Identify which cell holds the provided text, then report its [x, y] central coordinate. 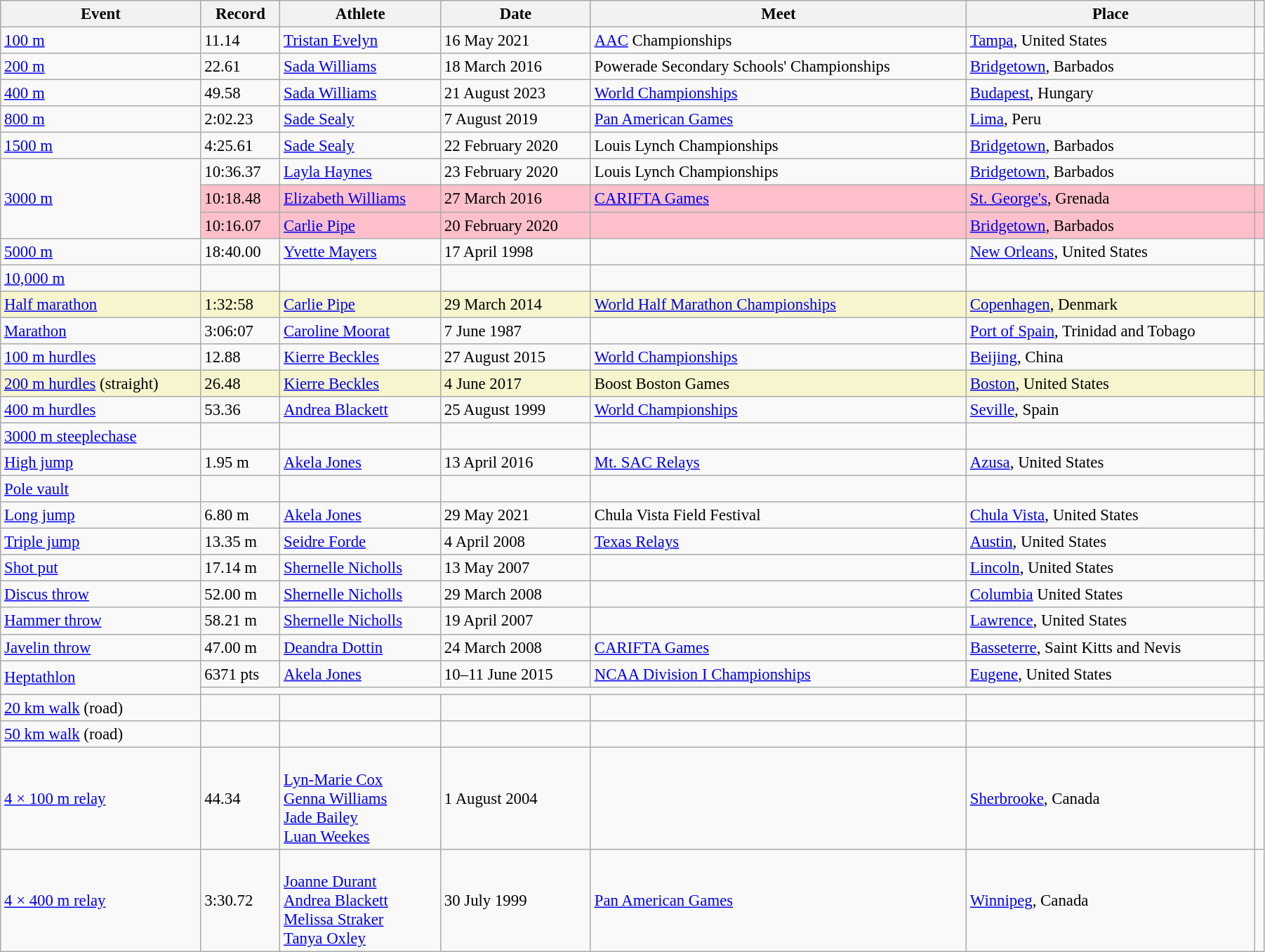
100 m [101, 41]
44.34 [240, 798]
Event [101, 14]
5000 m [101, 251]
Discus throw [101, 595]
13 April 2016 [516, 463]
29 March 2014 [516, 304]
53.36 [240, 410]
Javelin throw [101, 647]
1 August 2004 [516, 798]
6.80 m [240, 515]
7 June 1987 [516, 331]
7 August 2019 [516, 119]
800 m [101, 119]
1.95 m [240, 463]
18 March 2016 [516, 67]
10:18.48 [240, 199]
Athlete [361, 14]
4:25.61 [240, 146]
Lincoln, United States [1111, 568]
Long jump [101, 515]
Texas Relays [778, 542]
Layla Haynes [361, 172]
Chula Vista Field Festival [778, 515]
22 February 2020 [516, 146]
23 February 2020 [516, 172]
Winnipeg, Canada [1111, 901]
3:06:07 [240, 331]
17 April 1998 [516, 251]
200 m hurdles (straight) [101, 383]
4 × 100 m relay [101, 798]
Azusa, United States [1111, 463]
3:30.72 [240, 901]
29 March 2008 [516, 595]
Seville, Spain [1111, 410]
52.00 m [240, 595]
10,000 m [101, 278]
Tristan Evelyn [361, 41]
Half marathon [101, 304]
Shot put [101, 568]
4 × 400 m relay [101, 901]
Yvette Mayers [361, 251]
Eugene, United States [1111, 674]
Powerade Secondary Schools' Championships [778, 67]
Sherbrooke, Canada [1111, 798]
13 May 2007 [516, 568]
200 m [101, 67]
1:32:58 [240, 304]
St. George's, Grenada [1111, 199]
Lima, Peru [1111, 119]
49.58 [240, 93]
10:36.37 [240, 172]
Triple jump [101, 542]
100 m hurdles [101, 357]
22.61 [240, 67]
12.88 [240, 357]
30 July 1999 [516, 901]
2:02.23 [240, 119]
Chula Vista, United States [1111, 515]
Place [1111, 14]
Beijing, China [1111, 357]
Seidre Forde [361, 542]
4 April 2008 [516, 542]
Meet [778, 14]
Copenhagen, Denmark [1111, 304]
17.14 m [240, 568]
4 June 2017 [516, 383]
400 m [101, 93]
19 April 2007 [516, 621]
Port of Spain, Trinidad and Tobago [1111, 331]
Caroline Moorat [361, 331]
New Orleans, United States [1111, 251]
Boost Boston Games [778, 383]
Budapest, Hungary [1111, 93]
27 March 2016 [516, 199]
Record [240, 14]
Deandra Dottin [361, 647]
16 May 2021 [516, 41]
3000 m steeplechase [101, 436]
20 February 2020 [516, 225]
27 August 2015 [516, 357]
6371 pts [240, 674]
1500 m [101, 146]
50 km walk (road) [101, 734]
24 March 2008 [516, 647]
25 August 1999 [516, 410]
13.35 m [240, 542]
21 August 2023 [516, 93]
AAC Championships [778, 41]
Austin, United States [1111, 542]
18:40.00 [240, 251]
Elizabeth Williams [361, 199]
Tampa, United States [1111, 41]
Pole vault [101, 489]
Andrea Blackett [361, 410]
World Half Marathon Championships [778, 304]
26.48 [240, 383]
Mt. SAC Relays [778, 463]
Columbia United States [1111, 595]
20 km walk (road) [101, 708]
47.00 m [240, 647]
Hammer throw [101, 621]
Heptathlon [101, 677]
Basseterre, Saint Kitts and Nevis [1111, 647]
11.14 [240, 41]
Date [516, 14]
10–11 June 2015 [516, 674]
Lawrence, United States [1111, 621]
Marathon [101, 331]
58.21 m [240, 621]
400 m hurdles [101, 410]
Boston, United States [1111, 383]
Lyn-Marie CoxGenna WilliamsJade BaileyLuan Weekes [361, 798]
10:16.07 [240, 225]
NCAA Division I Championships [778, 674]
29 May 2021 [516, 515]
Joanne DurantAndrea BlackettMelissa StrakerTanya Oxley [361, 901]
3000 m [101, 198]
High jump [101, 463]
